Find where the given text appears and provide that cell's center as (X, Y) coordinate. 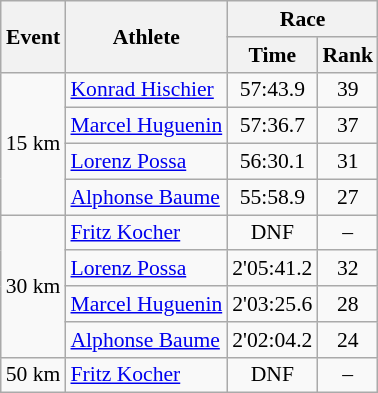
28 (348, 304)
2'02:04.2 (272, 340)
39 (348, 90)
Time (272, 55)
24 (348, 340)
Konrad Hischier (146, 90)
50 km (34, 375)
27 (348, 197)
Athlete (146, 36)
56:30.1 (272, 162)
2'05:41.2 (272, 269)
57:36.7 (272, 126)
57:43.9 (272, 90)
37 (348, 126)
31 (348, 162)
2'03:25.6 (272, 304)
30 km (34, 286)
Rank (348, 55)
Race (302, 19)
15 km (34, 143)
Event (34, 36)
32 (348, 269)
55:58.9 (272, 197)
